Find where the given text appears and provide that cell's center as [x, y] coordinate. 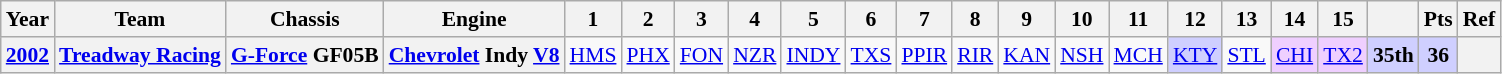
RIR [975, 55]
Year [28, 19]
NSH [1082, 55]
15 [1343, 19]
Chassis [305, 19]
4 [754, 19]
INDY [813, 55]
CHI [1294, 55]
6 [872, 19]
NZR [754, 55]
Pts [1438, 19]
13 [1246, 19]
HMS [594, 55]
KTY [1195, 55]
PHX [648, 55]
11 [1138, 19]
STL [1246, 55]
14 [1294, 19]
5 [813, 19]
Team [140, 19]
TX2 [1343, 55]
7 [924, 19]
Ref [1479, 19]
Engine [474, 19]
9 [1026, 19]
G-Force GF05B [305, 55]
8 [975, 19]
2 [648, 19]
MCH [1138, 55]
Treadway Racing [140, 55]
35th [1394, 55]
FON [702, 55]
Chevrolet Indy V8 [474, 55]
36 [1438, 55]
10 [1082, 19]
KAN [1026, 55]
TXS [872, 55]
PPIR [924, 55]
2002 [28, 55]
1 [594, 19]
3 [702, 19]
12 [1195, 19]
